Identify which cell holds the provided text, then report its (x, y) central coordinate. 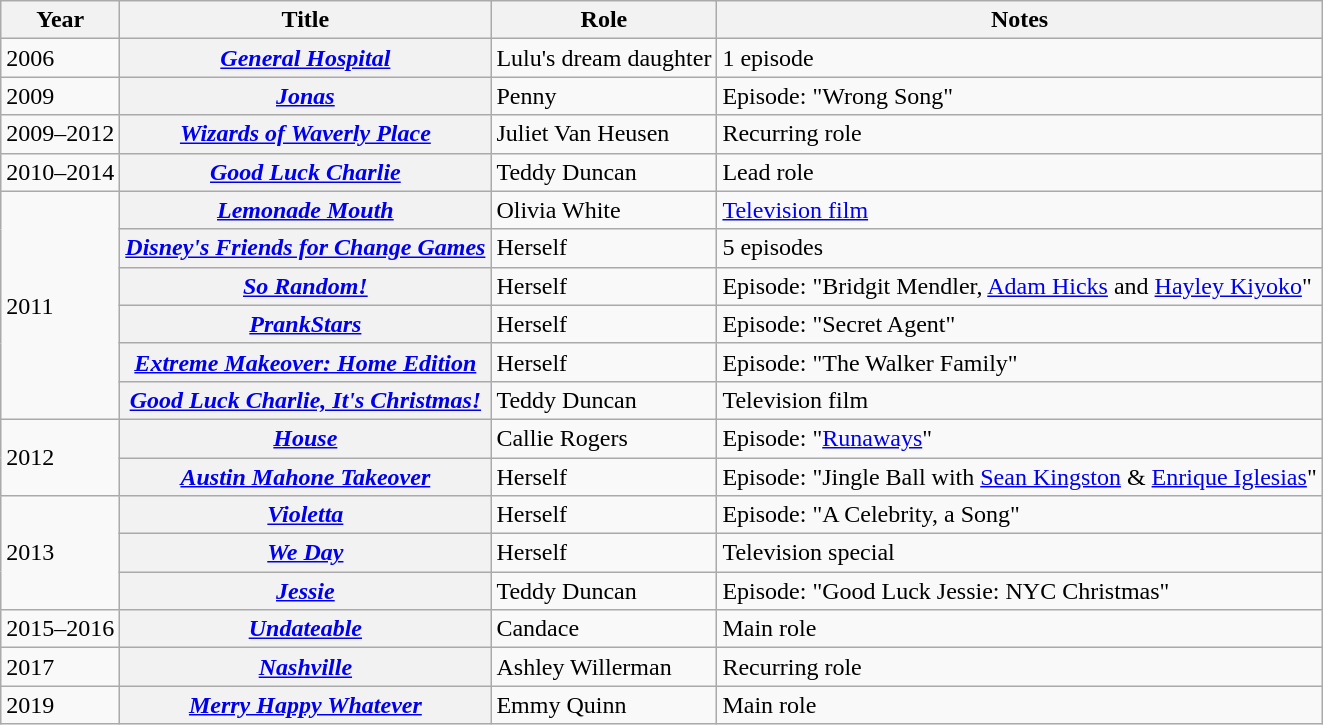
General Hospital (306, 58)
1 episode (1020, 58)
Notes (1020, 20)
Olivia White (604, 210)
5 episodes (1020, 248)
Callie Rogers (604, 438)
Emmy Quinn (604, 705)
Episode: "The Walker Family" (1020, 362)
Good Luck Charlie, It's Christmas! (306, 400)
Episode: "Good Luck Jessie: NYC Christmas" (1020, 591)
Nashville (306, 667)
Violetta (306, 515)
Disney's Friends for Change Games (306, 248)
2011 (60, 305)
Episode: "Bridgit Mendler, Adam Hicks and Hayley Kiyoko" (1020, 286)
We Day (306, 553)
Television special (1020, 553)
Lulu's dream daughter (604, 58)
Episode: "A Celebrity, a Song" (1020, 515)
Lemonade Mouth (306, 210)
Ashley Willerman (604, 667)
2009–2012 (60, 134)
Candace (604, 629)
Undateable (306, 629)
So Random! (306, 286)
Good Luck Charlie (306, 172)
House (306, 438)
2006 (60, 58)
Wizards of Waverly Place (306, 134)
Jessie (306, 591)
Jonas (306, 96)
Extreme Makeover: Home Edition (306, 362)
Episode: "Secret Agent" (1020, 324)
Austin Mahone Takeover (306, 477)
PrankStars (306, 324)
Episode: "Runaways" (1020, 438)
Year (60, 20)
2009 (60, 96)
2019 (60, 705)
Episode: "Wrong Song" (1020, 96)
2012 (60, 457)
Lead role (1020, 172)
Role (604, 20)
2013 (60, 553)
Episode: "Jingle Ball with Sean Kingston & Enrique Iglesias" (1020, 477)
Penny (604, 96)
Merry Happy Whatever (306, 705)
2010–2014 (60, 172)
Juliet Van Heusen (604, 134)
2015–2016 (60, 629)
2017 (60, 667)
Title (306, 20)
